Identify which cell holds the provided text, then report its (x, y) central coordinate. 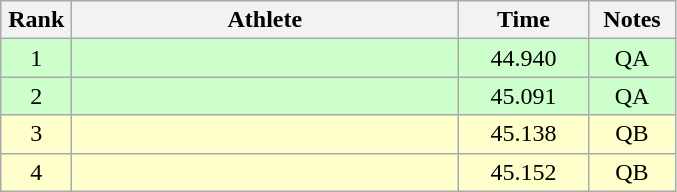
Notes (632, 20)
1 (36, 58)
2 (36, 96)
45.138 (524, 134)
45.152 (524, 172)
Time (524, 20)
4 (36, 172)
Athlete (265, 20)
45.091 (524, 96)
44.940 (524, 58)
Rank (36, 20)
3 (36, 134)
